Search for the cell housing the specified text and yield its (X, Y) center coordinate. 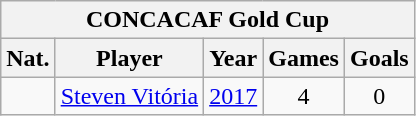
4 (304, 96)
0 (379, 96)
2017 (234, 96)
CONCACAF Gold Cup (208, 20)
Steven Vitória (129, 96)
Nat. (28, 58)
Games (304, 58)
Goals (379, 58)
Year (234, 58)
Player (129, 58)
